Identify which cell holds the provided text, then report its [X, Y] central coordinate. 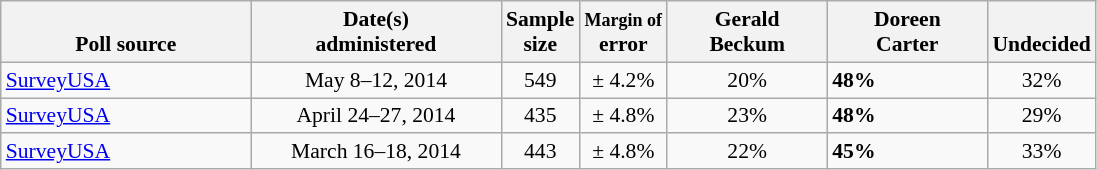
20% [747, 80]
443 [540, 152]
May 8–12, 2014 [376, 80]
32% [1041, 80]
435 [540, 116]
DoreenCarter [907, 32]
Poll source [126, 32]
33% [1041, 152]
23% [747, 116]
April 24–27, 2014 [376, 116]
March 16–18, 2014 [376, 152]
GeraldBeckum [747, 32]
22% [747, 152]
Margin oferror [623, 32]
Date(s)administered [376, 32]
Samplesize [540, 32]
549 [540, 80]
± 4.2% [623, 80]
29% [1041, 116]
Undecided [1041, 32]
45% [907, 152]
